Extract the (X, Y) coordinate from the center of the cell holding the provided text.  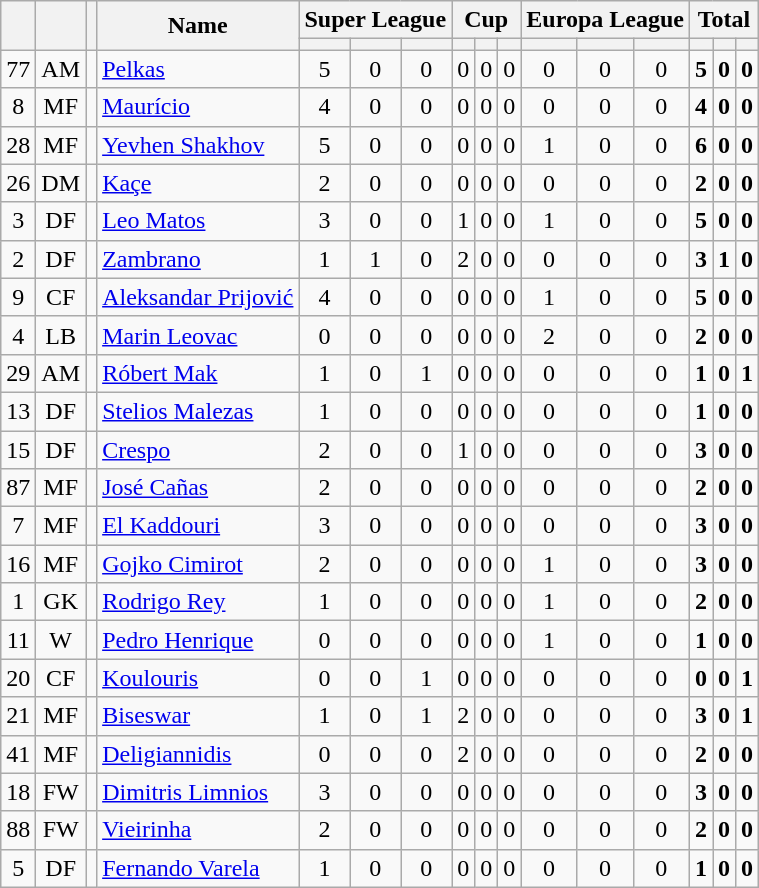
20 (18, 678)
Biseswar (198, 716)
Deligiannidis (198, 754)
77 (18, 69)
18 (18, 792)
6 (700, 145)
Europa League (606, 20)
Zambrano (198, 259)
DM (61, 183)
Super League (376, 20)
11 (18, 640)
Aleksandar Prijović (198, 297)
Rodrigo Rey (198, 602)
ΜF (61, 488)
Dimitris Limnios (198, 792)
Pelkas (198, 69)
7 (18, 526)
Marin Leovac (198, 335)
26 (18, 183)
15 (18, 449)
29 (18, 373)
9 (18, 297)
Name (198, 26)
Yevhen Shakhov (198, 145)
Maurício (198, 107)
16 (18, 564)
Vieirinha (198, 830)
41 (18, 754)
Total (724, 20)
José Cañas (198, 488)
Stelios Malezas (198, 411)
El Kaddouri (198, 526)
88 (18, 830)
Kaçe (198, 183)
87 (18, 488)
Gojko Cimirot (198, 564)
Fernando Varela (198, 868)
Cup (486, 20)
LB (61, 335)
Leo Matos (198, 221)
GK (61, 602)
13 (18, 411)
8 (18, 107)
Pedro Henrique (198, 640)
28 (18, 145)
Róbert Mak (198, 373)
21 (18, 716)
Koulouris (198, 678)
W (61, 640)
Crespo (198, 449)
